Output the [X, Y] coordinate of the center of the cell containing the given text.  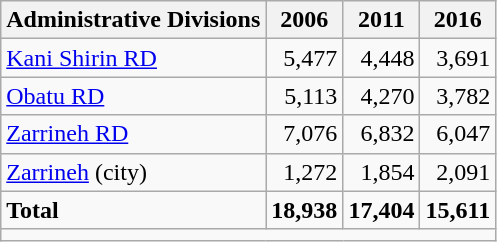
Total [134, 210]
6,832 [382, 134]
Zarrineh RD [134, 134]
3,782 [458, 96]
Kani Shirin RD [134, 58]
5,477 [304, 58]
1,854 [382, 172]
Administrative Divisions [134, 20]
2,091 [458, 172]
7,076 [304, 134]
2006 [304, 20]
Obatu RD [134, 96]
18,938 [304, 210]
5,113 [304, 96]
17,404 [382, 210]
15,611 [458, 210]
3,691 [458, 58]
4,448 [382, 58]
Zarrineh (city) [134, 172]
4,270 [382, 96]
2016 [458, 20]
2011 [382, 20]
1,272 [304, 172]
6,047 [458, 134]
